Return (x, y) of the center of cell containing provided text 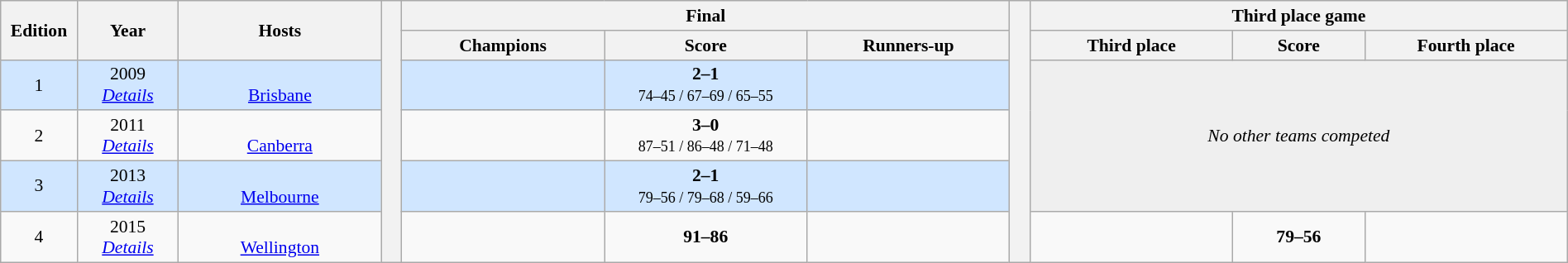
2011Details (127, 136)
Fourth place (1465, 45)
Third place (1131, 45)
4 (39, 237)
Final (705, 16)
Wellington (280, 237)
2013Details (127, 187)
Hosts (280, 30)
Edition (39, 30)
2015Details (127, 237)
2009Details (127, 84)
79–56 (1298, 237)
3–0 87–51 / 86–48 / 71–48 (706, 136)
Canberra (280, 136)
Champions (503, 45)
2 (39, 136)
Melbourne (280, 187)
1 (39, 84)
Third place game (1298, 16)
91–86 (706, 237)
3 (39, 187)
2–1 79–56 / 79–68 / 59–66 (706, 187)
2–1 74–45 / 67–69 / 65–55 (706, 84)
No other teams competed (1298, 136)
Brisbane (280, 84)
Runners-up (908, 45)
Year (127, 30)
